For the text-containing cell, return its midpoint in [X, Y] coordinate format. 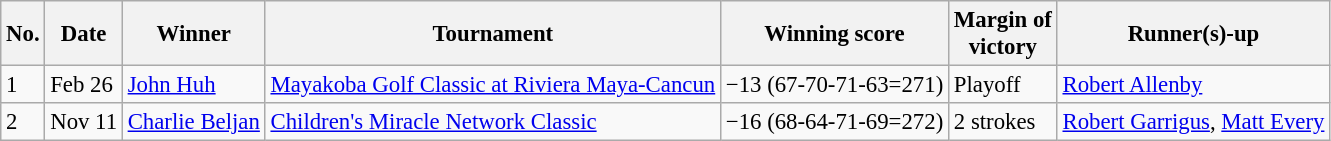
−13 (67-70-71-63=271) [835, 85]
Robert Allenby [1194, 85]
Tournament [492, 34]
Winning score [835, 34]
Runner(s)-up [1194, 34]
John Huh [194, 85]
1 [23, 85]
Date [84, 34]
Charlie Beljan [194, 122]
Robert Garrigus, Matt Every [1194, 122]
Children's Miracle Network Classic [492, 122]
Nov 11 [84, 122]
2 strokes [1004, 122]
Feb 26 [84, 85]
−16 (68-64-71-69=272) [835, 122]
Playoff [1004, 85]
No. [23, 34]
2 [23, 122]
Margin ofvictory [1004, 34]
Mayakoba Golf Classic at Riviera Maya-Cancun [492, 85]
Winner [194, 34]
